Scan for the cell matching the given text and deliver its [X, Y] coordinate at center. 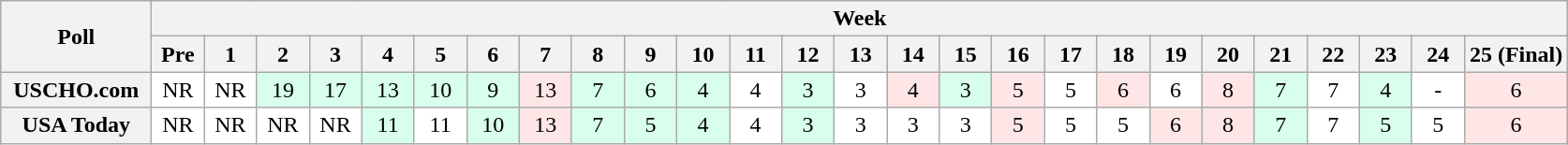
12 [808, 54]
2 [283, 54]
USCHO.com [77, 90]
USA Today [77, 125]
14 [913, 54]
23 [1385, 54]
1 [230, 54]
Poll [77, 36]
20 [1228, 54]
24 [1438, 54]
Pre [178, 54]
Week [860, 19]
16 [1018, 54]
15 [966, 54]
22 [1333, 54]
21 [1280, 54]
25 (Final) [1516, 54]
- [1438, 90]
18 [1123, 54]
